Determine the [x, y] coordinate at the center of the cell enclosing the given text.  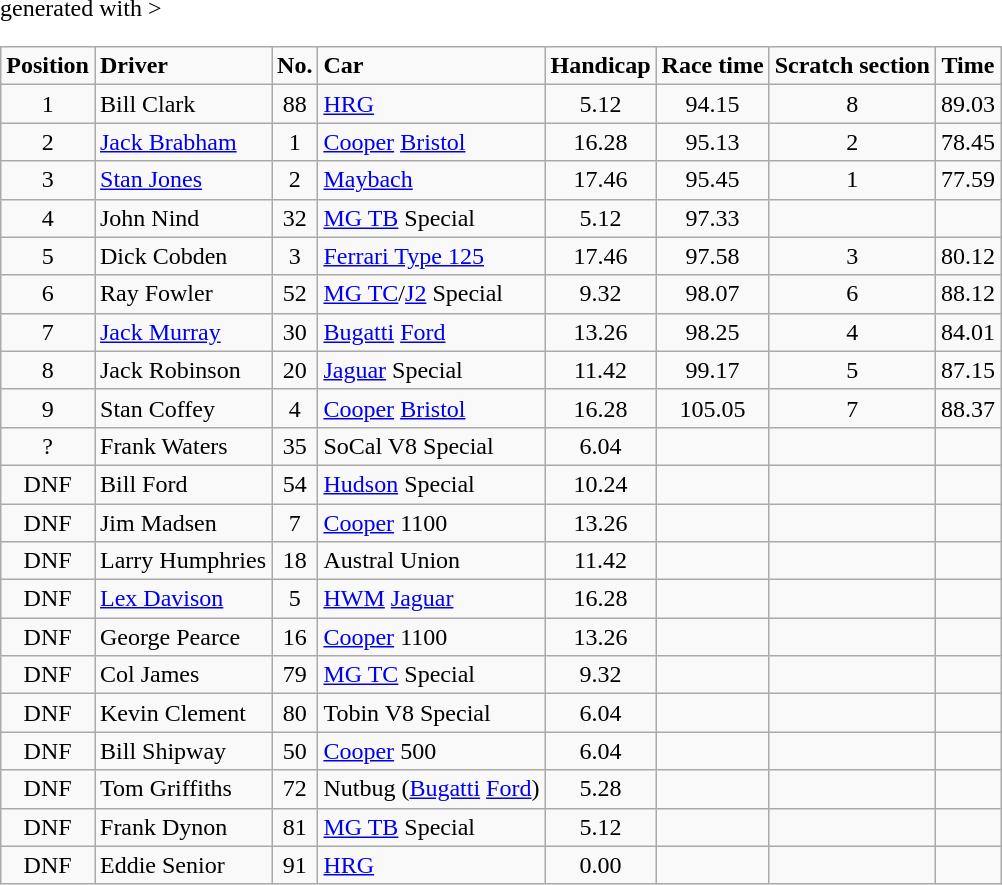
Maybach [432, 180]
32 [295, 218]
98.25 [712, 332]
16 [295, 637]
Time [968, 66]
Jim Madsen [182, 523]
Col James [182, 675]
Cooper 500 [432, 751]
94.15 [712, 104]
88.37 [968, 408]
Bill Clark [182, 104]
Tobin V8 Special [432, 713]
10.24 [600, 484]
80.12 [968, 256]
18 [295, 561]
John Nind [182, 218]
87.15 [968, 370]
35 [295, 446]
9 [48, 408]
89.03 [968, 104]
Larry Humphries [182, 561]
Jack Murray [182, 332]
91 [295, 865]
Dick Cobden [182, 256]
30 [295, 332]
Bugatti Ford [432, 332]
Frank Waters [182, 446]
Car [432, 66]
Kevin Clement [182, 713]
77.59 [968, 180]
79 [295, 675]
84.01 [968, 332]
88 [295, 104]
Austral Union [432, 561]
50 [295, 751]
88.12 [968, 294]
Tom Griffiths [182, 789]
Ray Fowler [182, 294]
Bill Shipway [182, 751]
SoCal V8 Special [432, 446]
97.33 [712, 218]
Eddie Senior [182, 865]
98.07 [712, 294]
97.58 [712, 256]
Position [48, 66]
HWM Jaguar [432, 599]
? [48, 446]
Jack Robinson [182, 370]
Ferrari Type 125 [432, 256]
Jaguar Special [432, 370]
99.17 [712, 370]
95.13 [712, 142]
No. [295, 66]
20 [295, 370]
George Pearce [182, 637]
54 [295, 484]
0.00 [600, 865]
95.45 [712, 180]
Driver [182, 66]
Race time [712, 66]
Scratch section [852, 66]
72 [295, 789]
Frank Dynon [182, 827]
80 [295, 713]
105.05 [712, 408]
Hudson Special [432, 484]
78.45 [968, 142]
Jack Brabham [182, 142]
52 [295, 294]
Stan Jones [182, 180]
Bill Ford [182, 484]
5.28 [600, 789]
MG TC Special [432, 675]
Handicap [600, 66]
Lex Davison [182, 599]
MG TC/J2 Special [432, 294]
Nutbug (Bugatti Ford) [432, 789]
Stan Coffey [182, 408]
81 [295, 827]
